Search for the cell housing the specified text and yield its (x, y) center coordinate. 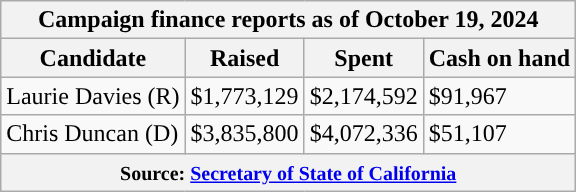
Source: Secretary of State of California (288, 172)
Campaign finance reports as of October 19, 2024 (288, 20)
Candidate (93, 58)
Laurie Davies (R) (93, 96)
$4,072,336 (364, 134)
Raised (244, 58)
Chris Duncan (D) (93, 134)
Spent (364, 58)
$51,107 (499, 134)
Cash on hand (499, 58)
$2,174,592 (364, 96)
$91,967 (499, 96)
$1,773,129 (244, 96)
$3,835,800 (244, 134)
